Provide the (X, Y) coordinate of the cell's center where the given text is located.  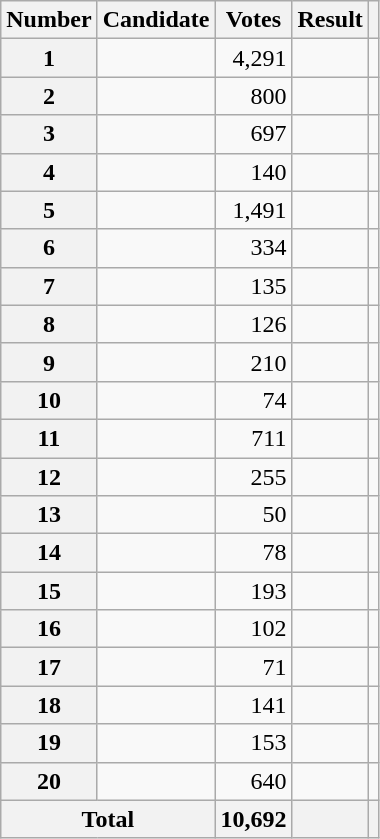
15 (49, 591)
6 (49, 248)
334 (254, 248)
13 (49, 515)
255 (254, 477)
74 (254, 400)
1 (49, 58)
50 (254, 515)
193 (254, 591)
140 (254, 172)
126 (254, 324)
78 (254, 553)
7 (49, 286)
17 (49, 667)
19 (49, 743)
9 (49, 362)
5 (49, 210)
711 (254, 438)
210 (254, 362)
3 (49, 134)
12 (49, 477)
102 (254, 629)
2 (49, 96)
18 (49, 705)
16 (49, 629)
Total (108, 819)
8 (49, 324)
14 (49, 553)
4,291 (254, 58)
640 (254, 781)
697 (254, 134)
10 (49, 400)
4 (49, 172)
Number (49, 20)
Result (330, 20)
141 (254, 705)
10,692 (254, 819)
Votes (254, 20)
11 (49, 438)
135 (254, 286)
71 (254, 667)
1,491 (254, 210)
20 (49, 781)
Candidate (156, 20)
800 (254, 96)
153 (254, 743)
